Search for the cell housing the specified text and yield its (x, y) center coordinate. 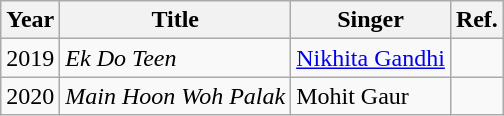
2019 (30, 58)
Ek Do Teen (176, 58)
Year (30, 20)
Main Hoon Woh Palak (176, 96)
Singer (371, 20)
Mohit Gaur (371, 96)
Ref. (476, 20)
Title (176, 20)
Nikhita Gandhi (371, 58)
2020 (30, 96)
